Find where the given text appears and provide that cell's center as [x, y] coordinate. 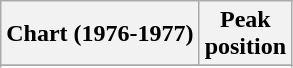
Peak position [245, 34]
Chart (1976-1977) [100, 34]
